Return [X, Y] of the center of cell containing provided text 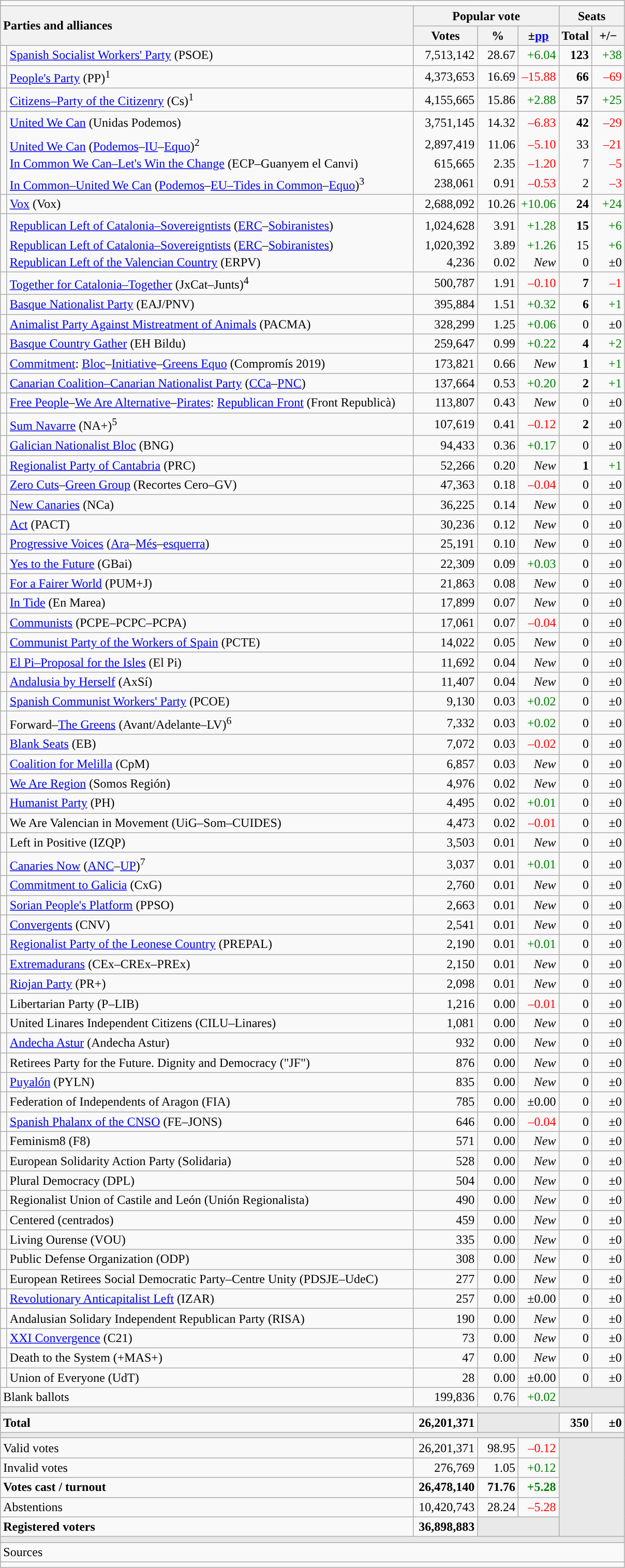
459 [445, 1220]
Registered voters [207, 1527]
2,688,092 [445, 204]
0.20 [498, 465]
–5 [608, 164]
XXI Convergence (C21) [210, 1338]
4,155,665 [445, 100]
3,751,145 [445, 122]
–69 [608, 77]
173,821 [445, 364]
11,692 [445, 662]
257 [445, 1299]
–0.02 [538, 744]
47 [445, 1358]
0.53 [498, 383]
21,863 [445, 583]
United We Can (Unidas Podemos) [210, 122]
123 [575, 55]
+5.28 [538, 1487]
36,898,883 [445, 1527]
0.18 [498, 485]
+10.06 [538, 204]
646 [445, 1122]
+2 [608, 344]
328,299 [445, 324]
94,433 [445, 446]
98.95 [498, 1448]
7,332 [445, 723]
33 [575, 144]
European Solidarity Action Party (Solidaria) [210, 1161]
Votes [445, 36]
1,020,392 [445, 245]
+0.20 [538, 383]
2.35 [498, 164]
Commitment: Bloc–Initiative–Greens Equo (Compromís 2019) [210, 364]
Parties and alliances [207, 26]
Together for Catalonia–Together (JxCat–Junts)4 [210, 283]
11.06 [498, 144]
Sorian People's Platform (PPSO) [210, 905]
0.10 [498, 544]
–5.10 [538, 144]
47,363 [445, 485]
6 [575, 305]
17,899 [445, 603]
People's Party (PP)1 [210, 77]
Andalusia by Herself (AxSí) [210, 682]
–0.10 [538, 283]
4,976 [445, 783]
Galician Nationalist Bloc (BNG) [210, 446]
0.66 [498, 364]
2,541 [445, 925]
0.43 [498, 403]
Yes to the Future (GBai) [210, 564]
2,663 [445, 905]
17,061 [445, 623]
Coalition for Melilla (CpM) [210, 764]
Citizens–Party of the Citizenry (Cs)1 [210, 100]
Libertarian Party (P–LIB) [210, 1003]
Republican Left of the Valencian Country (ERPV) [210, 263]
10.26 [498, 204]
73 [445, 1338]
Retirees Party for the Future. Dignity and Democracy ("JF") [210, 1063]
+0.12 [538, 1468]
0.99 [498, 344]
+0.32 [538, 305]
4 [575, 344]
Act (PACT) [210, 524]
3,503 [445, 842]
–6.83 [538, 122]
25,191 [445, 544]
Basque Nationalist Party (EAJ/PNV) [210, 305]
28 [445, 1377]
16.69 [498, 77]
277 [445, 1279]
0.14 [498, 505]
Blank ballots [207, 1397]
11,407 [445, 682]
+0.22 [538, 344]
Humanist Party (PH) [210, 803]
–15.88 [538, 77]
2,150 [445, 964]
Riojan Party (PR+) [210, 984]
30,236 [445, 524]
26,478,140 [445, 1487]
Regionalist Party of Cantabria (PRC) [210, 465]
Forward–The Greens (Avant/Adelante–LV)6 [210, 723]
New Canaries (NCa) [210, 505]
22,309 [445, 564]
–3 [608, 184]
238,061 [445, 184]
–29 [608, 122]
490 [445, 1200]
308 [445, 1259]
United We Can (Podemos–IU–Equo)2 [210, 144]
57 [575, 100]
United Linares Independent Citizens (CILU–Linares) [210, 1023]
Regionalist Union of Castile and León (Unión Regionalista) [210, 1200]
1.91 [498, 283]
335 [445, 1240]
3,037 [445, 864]
785 [445, 1102]
Valid votes [207, 1448]
1,081 [445, 1023]
Puyalón (PYLN) [210, 1082]
4,473 [445, 823]
Federation of Independents of Aragon (FIA) [210, 1102]
+0.17 [538, 446]
1,024,628 [445, 225]
4,236 [445, 263]
Canaries Now (ANC–UP)7 [210, 864]
9,130 [445, 701]
504 [445, 1181]
We Are Region (Somos Región) [210, 783]
1.51 [498, 305]
24 [575, 204]
199,836 [445, 1397]
Spanish Phalanx of the CNSO (FE–JONS) [210, 1122]
3.89 [498, 245]
Zero Cuts–Green Group (Recortes Cero–GV) [210, 485]
Spanish Communist Workers' Party (PCOE) [210, 701]
Andalusian Solidary Independent Republican Party (RISA) [210, 1318]
European Retirees Social Democratic Party–Centre Unity (PDSJE–UdeC) [210, 1279]
+6.04 [538, 55]
In Common We Can–Let's Win the Change (ECP–Guanyem el Canvi) [210, 164]
571 [445, 1141]
+38 [608, 55]
Feminism8 (F8) [210, 1141]
3.91 [498, 225]
28.24 [498, 1507]
Union of Everyone (UdT) [210, 1377]
Spanish Socialist Workers' Party (PSOE) [210, 55]
0.08 [498, 583]
Convergents (CNV) [210, 925]
137,664 [445, 383]
0.09 [498, 564]
4,495 [445, 803]
0.36 [498, 446]
Death to the System (+MAS+) [210, 1358]
–21 [608, 144]
Invalid votes [207, 1468]
113,807 [445, 403]
876 [445, 1063]
In Common–United We Can (Podemos–EU–Tides in Common–Equo)3 [210, 184]
Living Ourense (VOU) [210, 1240]
Animalist Party Against Mistreatment of Animals (PACMA) [210, 324]
395,884 [445, 305]
Votes cast / turnout [207, 1487]
–1.20 [538, 164]
In Tide (En Marea) [210, 603]
+2.88 [538, 100]
Extremadurans (CEx–CREx–PREx) [210, 964]
Left in Positive (IZQP) [210, 842]
+0.03 [538, 564]
Popular vote [486, 16]
1,216 [445, 1003]
0.41 [498, 424]
0.12 [498, 524]
+24 [608, 204]
For a Fairer World (PUM+J) [210, 583]
42 [575, 122]
6,857 [445, 764]
2,190 [445, 944]
Vox (Vox) [210, 204]
528 [445, 1161]
500,787 [445, 283]
Commitment to Galicia (CxG) [210, 885]
Communist Party of the Workers of Spain (PCTE) [210, 642]
Progressive Voices (Ara–Més–esquerra) [210, 544]
El Pi–Proposal for the Isles (El Pi) [210, 662]
10,420,743 [445, 1507]
14.32 [498, 122]
±pp [538, 36]
+1.26 [538, 245]
Public Defense Organization (ODP) [210, 1259]
Blank Seats (EB) [210, 744]
190 [445, 1318]
Centered (centrados) [210, 1220]
Sources [312, 1552]
+/− [608, 36]
We Are Valencian in Movement (UiG–Som–CUIDES) [210, 823]
% [498, 36]
0.76 [498, 1397]
Canarian Coalition–Canarian Nationalist Party (CCa–PNC) [210, 383]
7,513,142 [445, 55]
2,897,419 [445, 144]
259,647 [445, 344]
Regionalist Party of the Leonese Country (PREPAL) [210, 944]
Abstentions [207, 1507]
+25 [608, 100]
71.76 [498, 1487]
Free People–We Are Alternative–Pirates: Republican Front (Front Republicà) [210, 403]
2,760 [445, 885]
Communists (PCPE–PCPC–PCPA) [210, 623]
1.25 [498, 324]
52,266 [445, 465]
2,098 [445, 984]
7,072 [445, 744]
1.05 [498, 1468]
615,665 [445, 164]
Revolutionary Anticapitalist Left (IZAR) [210, 1299]
–1 [608, 283]
0.91 [498, 184]
932 [445, 1043]
0.05 [498, 642]
14,022 [445, 642]
Plural Democracy (DPL) [210, 1181]
835 [445, 1082]
276,769 [445, 1468]
Sum Navarre (NA+)5 [210, 424]
Seats [592, 16]
28.67 [498, 55]
66 [575, 77]
Basque Country Gather (EH Bildu) [210, 344]
Andecha Astur (Andecha Astur) [210, 1043]
107,619 [445, 424]
15.86 [498, 100]
+1.28 [538, 225]
350 [575, 1423]
–0.53 [538, 184]
4,373,653 [445, 77]
+0.06 [538, 324]
–5.28 [538, 1507]
36,225 [445, 505]
